Locate the cell with the specified text and output its (x, y) center coordinate. 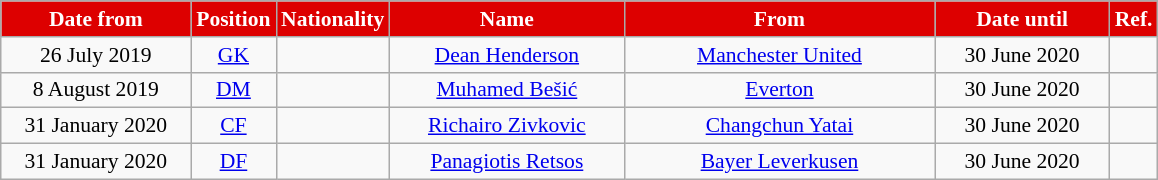
Name (506, 19)
Bayer Leverkusen (779, 162)
Muhamed Bešić (506, 90)
Nationality (332, 19)
From (779, 19)
Richairo Zivkovic (506, 126)
26 July 2019 (96, 55)
Changchun Yatai (779, 126)
Ref. (1134, 19)
DM (234, 90)
Date from (96, 19)
DF (234, 162)
Position (234, 19)
CF (234, 126)
GK (234, 55)
Manchester United (779, 55)
Date until (1022, 19)
8 August 2019 (96, 90)
Everton (779, 90)
Panagiotis Retsos (506, 162)
Dean Henderson (506, 55)
